Pinpoint the cell where the given text exists, returning its (x, y) midpoint coordinate. 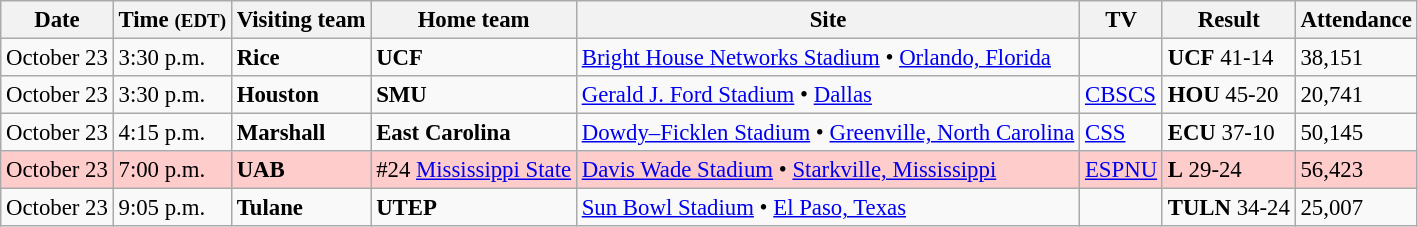
Sun Bowl Stadium • El Paso, Texas (828, 208)
56,423 (1356, 170)
TULN 34-24 (1228, 208)
Site (828, 20)
UAB (300, 170)
Attendance (1356, 20)
L 29-24 (1228, 170)
4:15 p.m. (172, 133)
SMU (474, 95)
ESPNU (1122, 170)
Tulane (300, 208)
Visiting team (300, 20)
CSS (1122, 133)
Dowdy–Ficklen Stadium • Greenville, North Carolina (828, 133)
ECU 37-10 (1228, 133)
Time (EDT) (172, 20)
Bright House Networks Stadium • Orlando, Florida (828, 58)
Home team (474, 20)
25,007 (1356, 208)
CBSCS (1122, 95)
Result (1228, 20)
50,145 (1356, 133)
20,741 (1356, 95)
UCF 41-14 (1228, 58)
East Carolina (474, 133)
UCF (474, 58)
Date (57, 20)
TV (1122, 20)
UTEP (474, 208)
9:05 p.m. (172, 208)
Davis Wade Stadium • Starkville, Mississippi (828, 170)
Gerald J. Ford Stadium • Dallas (828, 95)
38,151 (1356, 58)
7:00 p.m. (172, 170)
HOU 45-20 (1228, 95)
Marshall (300, 133)
#24 Mississippi State (474, 170)
Houston (300, 95)
Rice (300, 58)
